Capture the cell that displays the provided text and extract its [X, Y] central coordinate. 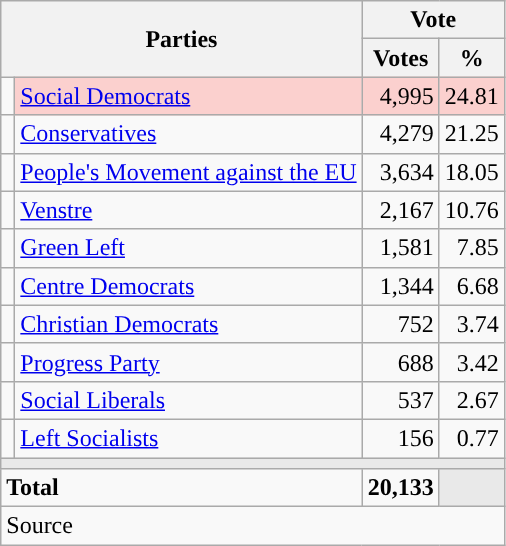
2.67 [472, 400]
10.76 [472, 210]
7.85 [472, 248]
18.05 [472, 172]
0.77 [472, 438]
2,167 [400, 210]
1,581 [400, 248]
4,995 [400, 96]
Vote [433, 20]
156 [400, 438]
4,279 [400, 134]
Left Socialists [188, 438]
Centre Democrats [188, 286]
Christian Democrats [188, 324]
3.42 [472, 362]
Social Liberals [188, 400]
People's Movement against the EU [188, 172]
Votes [400, 58]
Social Democrats [188, 96]
688 [400, 362]
3,634 [400, 172]
1,344 [400, 286]
24.81 [472, 96]
6.68 [472, 286]
% [472, 58]
3.74 [472, 324]
Venstre [188, 210]
21.25 [472, 134]
Parties [182, 39]
Total [182, 488]
Source [253, 526]
752 [400, 324]
Green Left [188, 248]
20,133 [400, 488]
Progress Party [188, 362]
Conservatives [188, 134]
537 [400, 400]
